From the cell containing the given text, extract its center point as [x, y] coordinate. 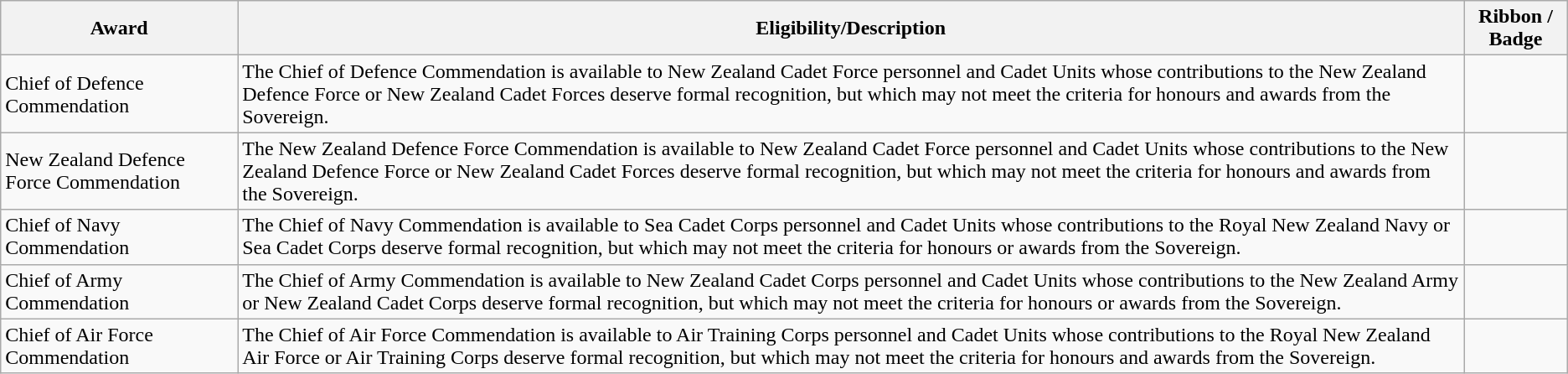
Chief of Defence Commendation [119, 94]
Award [119, 29]
Chief of Air Force Commendation [119, 345]
New Zealand Defence Force Commendation [119, 171]
Chief of Army Commendation [119, 292]
Ribbon / Badge [1516, 29]
Chief of Navy Commendation [119, 236]
Eligibility/Description [851, 29]
